Detect which cell encompasses the target text, then output its (x, y) center coordinate. 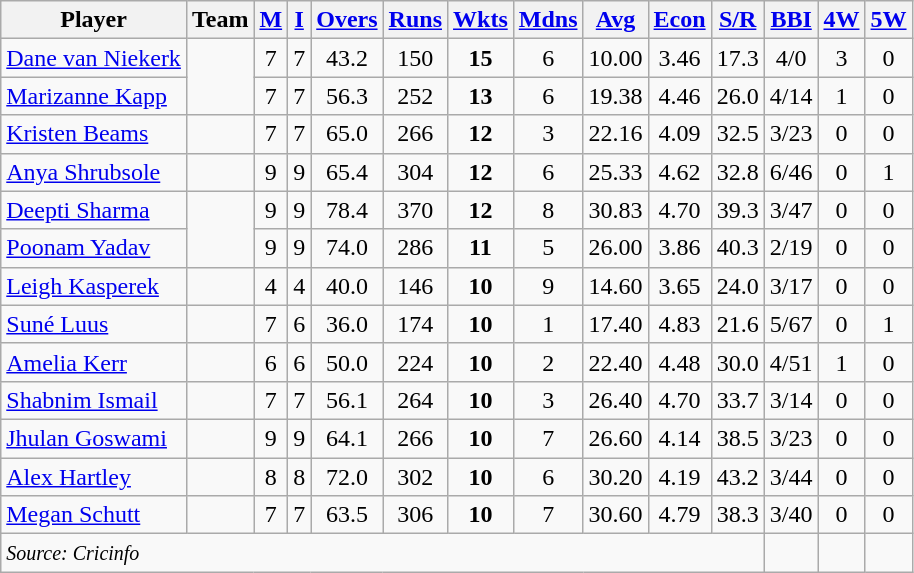
40.0 (347, 286)
Amelia Kerr (94, 362)
Deepti Sharma (94, 210)
22.40 (616, 362)
264 (415, 400)
4/51 (791, 362)
22.16 (616, 134)
3/17 (791, 286)
Team (220, 20)
26.40 (616, 400)
302 (415, 477)
30.60 (616, 515)
3/47 (791, 210)
56.1 (347, 400)
Avg (616, 20)
36.0 (347, 324)
26.0 (738, 96)
Suné Luus (94, 324)
11 (481, 248)
5/67 (791, 324)
4/14 (791, 96)
Overs (347, 20)
65.0 (347, 134)
Alex Hartley (94, 477)
4.48 (680, 362)
40.3 (738, 248)
M (271, 20)
252 (415, 96)
306 (415, 515)
3.86 (680, 248)
Shabnim Ismail (94, 400)
Kristen Beams (94, 134)
S/R (738, 20)
32.8 (738, 172)
Player (94, 20)
30.0 (738, 362)
17.40 (616, 324)
4.83 (680, 324)
30.20 (616, 477)
5 (548, 248)
BBI (791, 20)
19.38 (616, 96)
2/19 (791, 248)
15 (481, 58)
63.5 (347, 515)
Runs (415, 20)
13 (481, 96)
286 (415, 248)
26.60 (616, 438)
38.5 (738, 438)
56.3 (347, 96)
72.0 (347, 477)
4.14 (680, 438)
30.83 (616, 210)
3/44 (791, 477)
74.0 (347, 248)
Source: Cricinfo (382, 553)
Wkts (481, 20)
78.4 (347, 210)
Econ (680, 20)
50.0 (347, 362)
21.6 (738, 324)
32.5 (738, 134)
10.00 (616, 58)
4.79 (680, 515)
6/46 (791, 172)
Dane van Niekerk (94, 58)
26.00 (616, 248)
Mdns (548, 20)
4.19 (680, 477)
Jhulan Goswami (94, 438)
304 (415, 172)
Megan Schutt (94, 515)
4.09 (680, 134)
224 (415, 362)
3/14 (791, 400)
3/40 (791, 515)
14.60 (616, 286)
I (300, 20)
2 (548, 362)
24.0 (738, 286)
Leigh Kasperek (94, 286)
33.7 (738, 400)
146 (415, 286)
4.46 (680, 96)
39.3 (738, 210)
Anya Shrubsole (94, 172)
3.46 (680, 58)
4/0 (791, 58)
174 (415, 324)
3.65 (680, 286)
4.62 (680, 172)
17.3 (738, 58)
65.4 (347, 172)
150 (415, 58)
370 (415, 210)
Marizanne Kapp (94, 96)
64.1 (347, 438)
4W (842, 20)
25.33 (616, 172)
Poonam Yadav (94, 248)
38.3 (738, 515)
5W (888, 20)
